For the text-containing cell, return its midpoint in [X, Y] coordinate format. 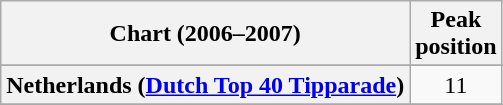
Chart (2006–2007) [206, 34]
Peakposition [456, 34]
Netherlands (Dutch Top 40 Tipparade) [206, 85]
11 [456, 85]
